Determine the [x, y] coordinate at the center of the cell enclosing the given text.  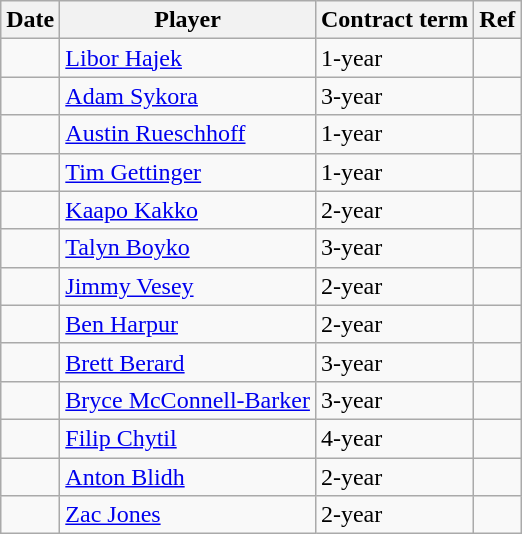
Filip Chytil [188, 438]
Contract term [394, 20]
4-year [394, 438]
Brett Berard [188, 362]
Zac Jones [188, 515]
Anton Blidh [188, 477]
Austin Rueschhoff [188, 134]
Ref [498, 20]
Tim Gettinger [188, 172]
Talyn Boyko [188, 248]
Player [188, 20]
Bryce McConnell-Barker [188, 400]
Jimmy Vesey [188, 286]
Libor Hajek [188, 58]
Adam Sykora [188, 96]
Date [30, 20]
Ben Harpur [188, 324]
Kaapo Kakko [188, 210]
